Capture the cell that displays the provided text and extract its [X, Y] central coordinate. 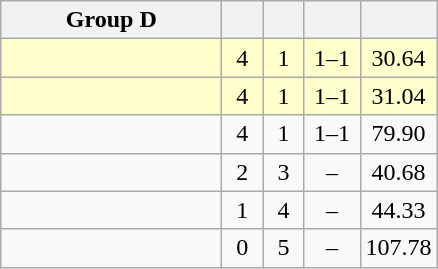
0 [242, 248]
2 [242, 172]
44.33 [398, 210]
40.68 [398, 172]
107.78 [398, 248]
79.90 [398, 134]
Group D [112, 20]
31.04 [398, 96]
3 [284, 172]
5 [284, 248]
30.64 [398, 58]
